Return the (x, y) coordinate for the center point of the cell that contains the specified text.  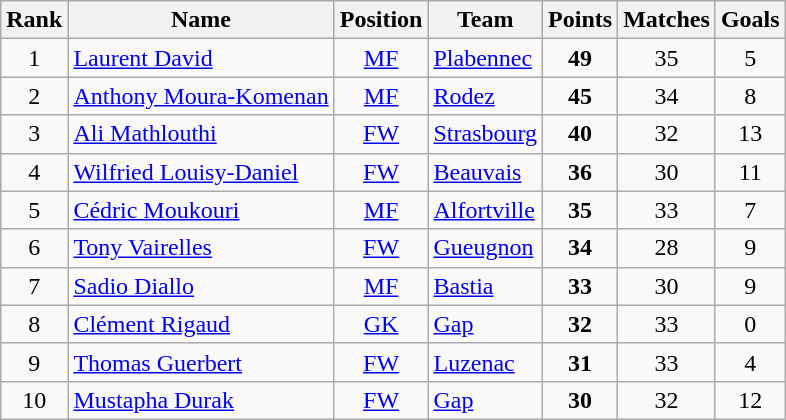
Sadio Diallo (201, 286)
45 (580, 96)
Clément Rigaud (201, 324)
13 (750, 134)
Strasbourg (486, 134)
Rodez (486, 96)
36 (580, 172)
Beauvais (486, 172)
Luzenac (486, 362)
Wilfried Louisy-Daniel (201, 172)
10 (34, 400)
1 (34, 58)
12 (750, 400)
11 (750, 172)
3 (34, 134)
49 (580, 58)
Team (486, 20)
Bastia (486, 286)
40 (580, 134)
Anthony Moura-Komenan (201, 96)
6 (34, 248)
Tony Vairelles (201, 248)
0 (750, 324)
Matches (667, 20)
Alfortville (486, 210)
Thomas Guerbert (201, 362)
28 (667, 248)
Mustapha Durak (201, 400)
Points (580, 20)
GK (381, 324)
Gueugnon (486, 248)
Rank (34, 20)
31 (580, 362)
Goals (750, 20)
Ali Mathlouthi (201, 134)
2 (34, 96)
Plabennec (486, 58)
Position (381, 20)
Cédric Moukouri (201, 210)
Name (201, 20)
Laurent David (201, 58)
